Locate the cell with the specified text and output its [X, Y] center coordinate. 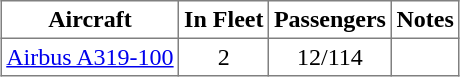
In Fleet [224, 20]
12/114 [330, 57]
Airbus A319-100 [90, 57]
Aircraft [90, 20]
2 [224, 57]
Notes [425, 20]
Passengers [330, 20]
